Scan for the cell matching the given text and deliver its (X, Y) coordinate at center. 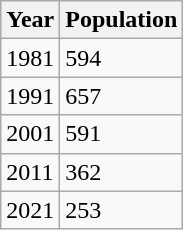
1981 (30, 58)
657 (122, 96)
1991 (30, 96)
Year (30, 20)
2011 (30, 172)
2021 (30, 210)
362 (122, 172)
Population (122, 20)
591 (122, 134)
2001 (30, 134)
594 (122, 58)
253 (122, 210)
